Search for the cell housing the specified text and yield its [x, y] center coordinate. 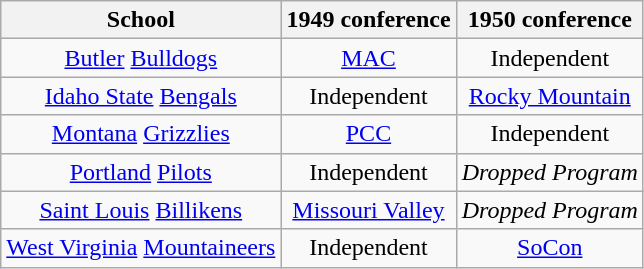
Butler Bulldogs [141, 58]
Portland Pilots [141, 172]
1949 conference [368, 20]
SoCon [550, 248]
School [141, 20]
1950 conference [550, 20]
Rocky Mountain [550, 96]
PCC [368, 134]
MAC [368, 58]
West Virginia Mountaineers [141, 248]
Saint Louis Billikens [141, 210]
Montana Grizzlies [141, 134]
Missouri Valley [368, 210]
Idaho State Bengals [141, 96]
